Find where the given text appears and provide that cell's center as (X, Y) coordinate. 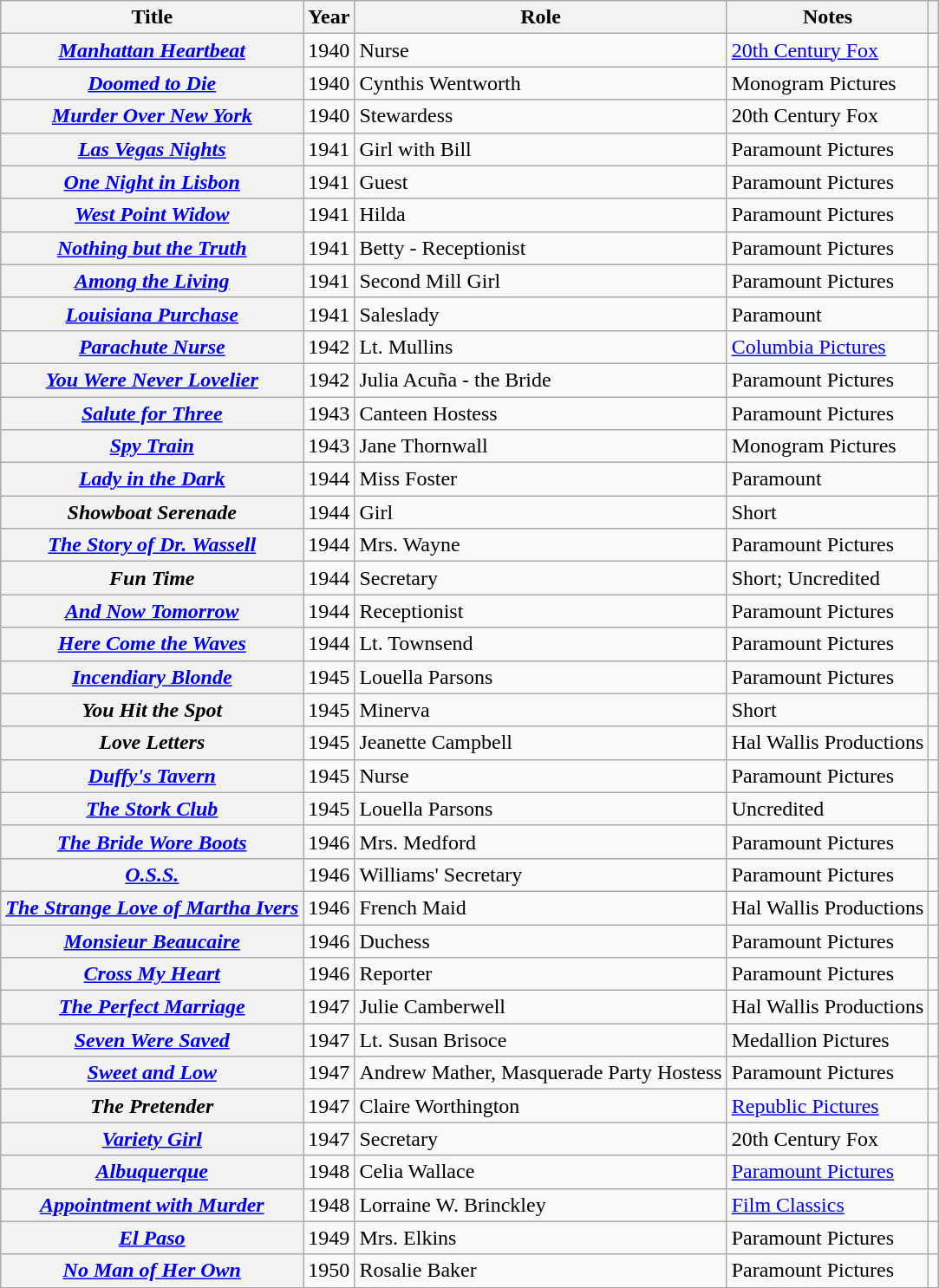
Fun Time (153, 578)
Manhattan Heartbeat (153, 50)
Nothing but the Truth (153, 248)
No Man of Her Own (153, 1271)
Parachute Nurse (153, 347)
Betty - Receptionist (541, 248)
The Perfect Marriage (153, 1007)
Minerva (541, 710)
Reporter (541, 974)
Sweet and Low (153, 1073)
West Point Widow (153, 215)
Spy Train (153, 446)
Rosalie Baker (541, 1271)
Year (329, 17)
Las Vegas Nights (153, 149)
You Hit the Spot (153, 710)
Andrew Mather, Masquerade Party Hostess (541, 1073)
Incendiary Blonde (153, 677)
Short; Uncredited (827, 578)
Girl with Bill (541, 149)
1949 (329, 1238)
The Pretender (153, 1106)
Louisiana Purchase (153, 314)
Claire Worthington (541, 1106)
You Were Never Lovelier (153, 380)
French Maid (541, 907)
Julie Camberwell (541, 1007)
Girl (541, 512)
El Paso (153, 1238)
Mrs. Wayne (541, 545)
Seven Were Saved (153, 1040)
Jane Thornwall (541, 446)
Canteen Hostess (541, 413)
The Stork Club (153, 809)
Guest (541, 182)
Lorraine W. Brinckley (541, 1205)
Cynthis Wentworth (541, 83)
Republic Pictures (827, 1106)
Monsieur Beaucaire (153, 940)
Jeanette Campbell (541, 743)
The Bride Wore Boots (153, 842)
Appointment with Murder (153, 1205)
Columbia Pictures (827, 347)
Among the Living (153, 281)
One Night in Lisbon (153, 182)
Mrs. Elkins (541, 1238)
Stewardess (541, 116)
And Now Tomorrow (153, 611)
Lt. Townsend (541, 644)
Miss Foster (541, 479)
Lady in the Dark (153, 479)
The Strange Love of Martha Ivers (153, 907)
Mrs. Medford (541, 842)
Role (541, 17)
Notes (827, 17)
Lt. Susan Brisoce (541, 1040)
Receptionist (541, 611)
Film Classics (827, 1205)
Julia Acuña - the Bride (541, 380)
Lt. Mullins (541, 347)
Salute for Three (153, 413)
Second Mill Girl (541, 281)
Title (153, 17)
Hilda (541, 215)
Duchess (541, 940)
Medallion Pictures (827, 1040)
1950 (329, 1271)
Albuquerque (153, 1172)
Doomed to Die (153, 83)
Variety Girl (153, 1139)
The Story of Dr. Wassell (153, 545)
Duffy's Tavern (153, 776)
Here Come the Waves (153, 644)
Murder Over New York (153, 116)
Celia Wallace (541, 1172)
Love Letters (153, 743)
Showboat Serenade (153, 512)
O.S.S. (153, 875)
Williams' Secretary (541, 875)
Saleslady (541, 314)
Cross My Heart (153, 974)
Uncredited (827, 809)
